Return (X, Y) of the center of cell containing provided text 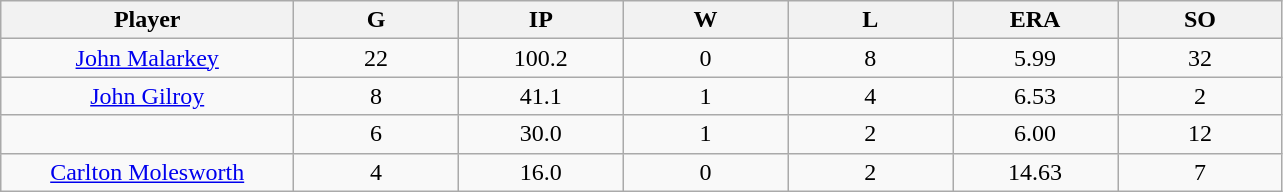
16.0 (540, 172)
32 (1200, 58)
ERA (1036, 20)
IP (540, 20)
22 (376, 58)
L (870, 20)
6.00 (1036, 134)
Carlton Molesworth (148, 172)
30.0 (540, 134)
W (706, 20)
7 (1200, 172)
14.63 (1036, 172)
6 (376, 134)
100.2 (540, 58)
Player (148, 20)
5.99 (1036, 58)
41.1 (540, 96)
John Gilroy (148, 96)
G (376, 20)
SO (1200, 20)
John Malarkey (148, 58)
6.53 (1036, 96)
12 (1200, 134)
